Detect which cell encompasses the target text, then output its (X, Y) center coordinate. 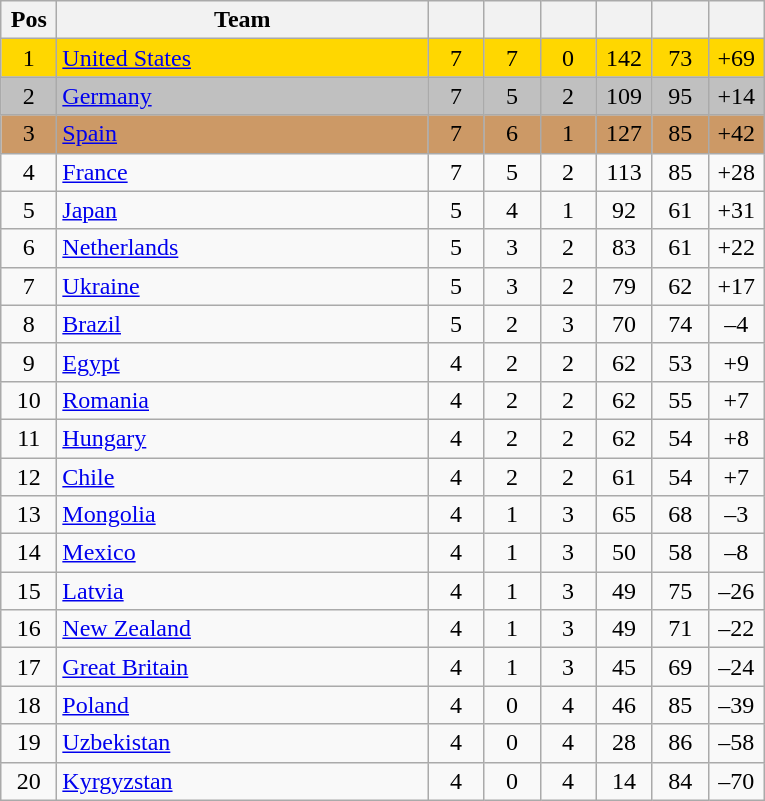
75 (680, 591)
46 (624, 705)
–24 (736, 667)
53 (680, 362)
–58 (736, 743)
Team (242, 20)
Kyrgyzstan (242, 781)
–3 (736, 515)
Netherlands (242, 248)
18 (29, 705)
84 (680, 781)
–22 (736, 629)
–8 (736, 553)
Mongolia (242, 515)
Pos (29, 20)
109 (624, 96)
68 (680, 515)
74 (680, 324)
Hungary (242, 438)
113 (624, 172)
45 (624, 667)
127 (624, 134)
28 (624, 743)
17 (29, 667)
France (242, 172)
+17 (736, 286)
Mexico (242, 553)
–4 (736, 324)
+14 (736, 96)
13 (29, 515)
Brazil (242, 324)
8 (29, 324)
Ukraine (242, 286)
New Zealand (242, 629)
United States (242, 58)
95 (680, 96)
+28 (736, 172)
Romania (242, 400)
83 (624, 248)
–26 (736, 591)
Egypt (242, 362)
58 (680, 553)
Spain (242, 134)
Germany (242, 96)
55 (680, 400)
16 (29, 629)
73 (680, 58)
69 (680, 667)
71 (680, 629)
Japan (242, 210)
+22 (736, 248)
92 (624, 210)
20 (29, 781)
86 (680, 743)
+69 (736, 58)
Uzbekistan (242, 743)
+8 (736, 438)
9 (29, 362)
–70 (736, 781)
15 (29, 591)
70 (624, 324)
Poland (242, 705)
11 (29, 438)
Latvia (242, 591)
Great Britain (242, 667)
65 (624, 515)
+42 (736, 134)
+9 (736, 362)
12 (29, 477)
10 (29, 400)
Chile (242, 477)
79 (624, 286)
19 (29, 743)
–39 (736, 705)
+31 (736, 210)
142 (624, 58)
50 (624, 553)
